Pinpoint the cell where the given text exists, returning its [x, y] midpoint coordinate. 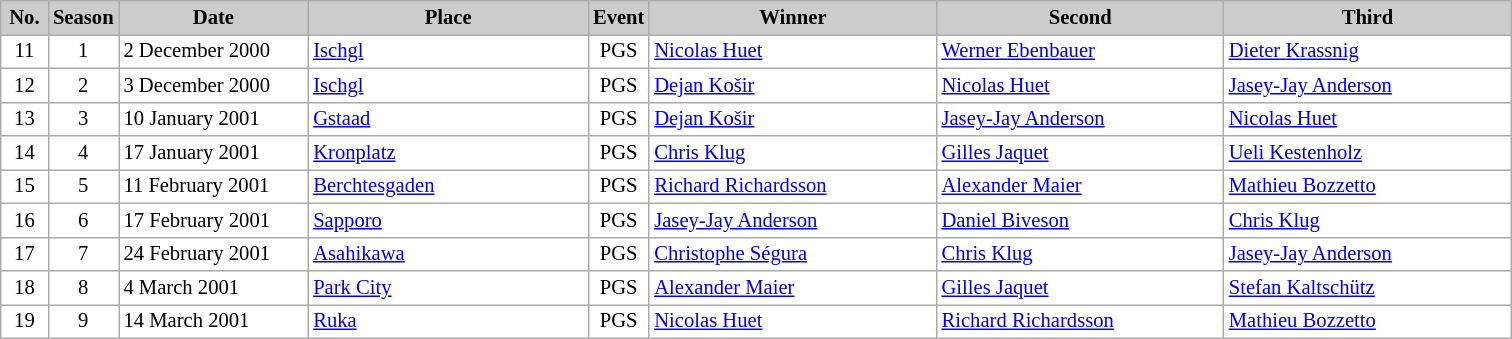
Stefan Kaltschütz [1368, 287]
17 February 2001 [213, 220]
3 December 2000 [213, 85]
Dieter Krassnig [1368, 51]
2 [83, 85]
17 [24, 254]
Season [83, 17]
18 [24, 287]
1 [83, 51]
14 [24, 153]
9 [83, 321]
Place [448, 17]
24 February 2001 [213, 254]
Second [1080, 17]
11 February 2001 [213, 186]
11 [24, 51]
Park City [448, 287]
Gstaad [448, 119]
8 [83, 287]
16 [24, 220]
Berchtesgaden [448, 186]
Event [618, 17]
10 January 2001 [213, 119]
Kronplatz [448, 153]
Third [1368, 17]
No. [24, 17]
4 March 2001 [213, 287]
17 January 2001 [213, 153]
5 [83, 186]
Daniel Biveson [1080, 220]
Asahikawa [448, 254]
Werner Ebenbauer [1080, 51]
Christophe Ségura [792, 254]
12 [24, 85]
Date [213, 17]
Sapporo [448, 220]
Ruka [448, 321]
Winner [792, 17]
3 [83, 119]
6 [83, 220]
19 [24, 321]
2 December 2000 [213, 51]
14 March 2001 [213, 321]
4 [83, 153]
Ueli Kestenholz [1368, 153]
15 [24, 186]
13 [24, 119]
7 [83, 254]
